For the text-containing cell, return its midpoint in (X, Y) coordinate format. 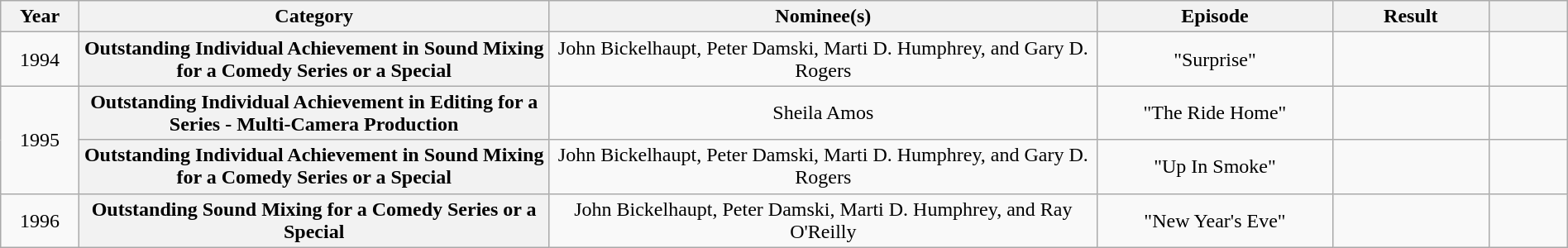
Episode (1215, 17)
1994 (40, 60)
"Up In Smoke" (1215, 167)
"New Year's Eve" (1215, 220)
Outstanding Individual Achievement in Editing for a Series - Multi-Camera Production (313, 112)
Outstanding Sound Mixing for a Comedy Series or a Special (313, 220)
Sheila Amos (824, 112)
"The Ride Home" (1215, 112)
John Bickelhaupt, Peter Damski, Marti D. Humphrey, and Ray O'Reilly (824, 220)
Category (313, 17)
Nominee(s) (824, 17)
1995 (40, 140)
Result (1411, 17)
1996 (40, 220)
"Surprise" (1215, 60)
Year (40, 17)
